Provide the (x, y) coordinate of the cell's center where the given text is located.  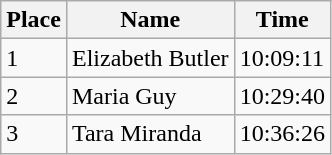
Place (34, 20)
1 (34, 58)
10:36:26 (282, 134)
Tara Miranda (150, 134)
Time (282, 20)
2 (34, 96)
Maria Guy (150, 96)
10:29:40 (282, 96)
Elizabeth Butler (150, 58)
10:09:11 (282, 58)
Name (150, 20)
3 (34, 134)
